Output the (X, Y) coordinate of the center of the cell containing the given text.  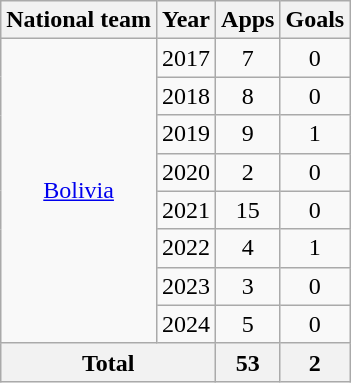
Total (108, 362)
3 (248, 286)
National team (79, 20)
8 (248, 96)
2024 (186, 324)
Bolivia (79, 191)
2020 (186, 172)
2022 (186, 248)
2019 (186, 134)
2018 (186, 96)
2023 (186, 286)
5 (248, 324)
7 (248, 58)
9 (248, 134)
4 (248, 248)
Goals (315, 20)
2017 (186, 58)
2021 (186, 210)
53 (248, 362)
Year (186, 20)
15 (248, 210)
Apps (248, 20)
